Scan for the cell matching the given text and deliver its [x, y] coordinate at center. 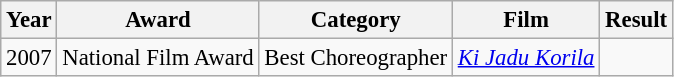
Result [636, 20]
Film [526, 20]
2007 [29, 58]
Year [29, 20]
Category [356, 20]
Best Choreographer [356, 58]
National Film Award [158, 58]
Ki Jadu Korila [526, 58]
Award [158, 20]
